Determine the (X, Y) coordinate at the center of the cell enclosing the given text.  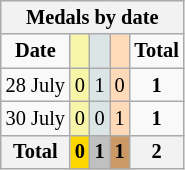
2 (156, 152)
28 July (36, 85)
Medals by date (92, 17)
Date (36, 51)
30 July (36, 118)
